Pinpoint the cell where the given text exists, returning its (X, Y) midpoint coordinate. 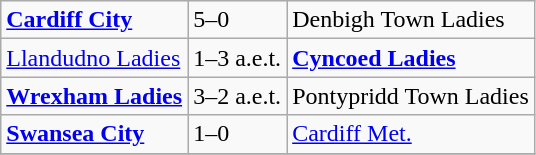
Denbigh Town Ladies (411, 20)
1–0 (238, 134)
Cardiff City (94, 20)
Pontypridd Town Ladies (411, 96)
Cyncoed Ladies (411, 58)
3–2 a.e.t. (238, 96)
Llandudno Ladies (94, 58)
1–3 a.e.t. (238, 58)
5–0 (238, 20)
Wrexham Ladies (94, 96)
Swansea City (94, 134)
Cardiff Met. (411, 134)
